Search for the cell housing the specified text and yield its (x, y) center coordinate. 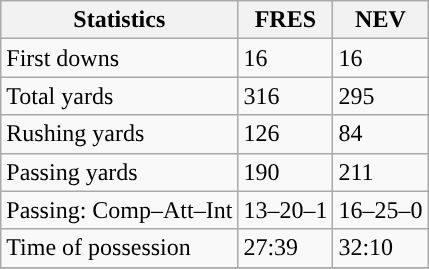
FRES (286, 20)
NEV (380, 20)
211 (380, 172)
Statistics (120, 20)
295 (380, 96)
Total yards (120, 96)
126 (286, 134)
190 (286, 172)
Passing yards (120, 172)
Rushing yards (120, 134)
16–25–0 (380, 210)
Time of possession (120, 248)
First downs (120, 58)
13–20–1 (286, 210)
32:10 (380, 248)
316 (286, 96)
84 (380, 134)
27:39 (286, 248)
Passing: Comp–Att–Int (120, 210)
